Pinpoint the cell where the given text exists, returning its (X, Y) midpoint coordinate. 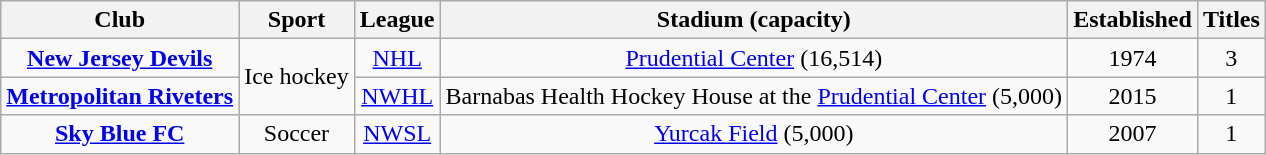
Prudential Center (16,514) (754, 58)
Soccer (297, 134)
2015 (1133, 96)
Sport (297, 20)
Yurcak Field (5,000) (754, 134)
Sky Blue FC (120, 134)
Established (1133, 20)
League (397, 20)
Club (120, 20)
NHL (397, 58)
3 (1231, 58)
NWHL (397, 96)
2007 (1133, 134)
Titles (1231, 20)
Stadium (capacity) (754, 20)
New Jersey Devils (120, 58)
Metropolitan Riveters (120, 96)
NWSL (397, 134)
Ice hockey (297, 77)
1974 (1133, 58)
Barnabas Health Hockey House at the Prudential Center (5,000) (754, 96)
